Extract the [x, y] coordinate from the center of the cell holding the provided text.  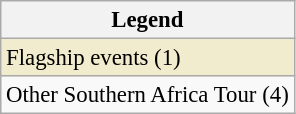
Flagship events (1) [148, 58]
Legend [148, 20]
Other Southern Africa Tour (4) [148, 95]
